Search for the cell housing the specified text and yield its (X, Y) center coordinate. 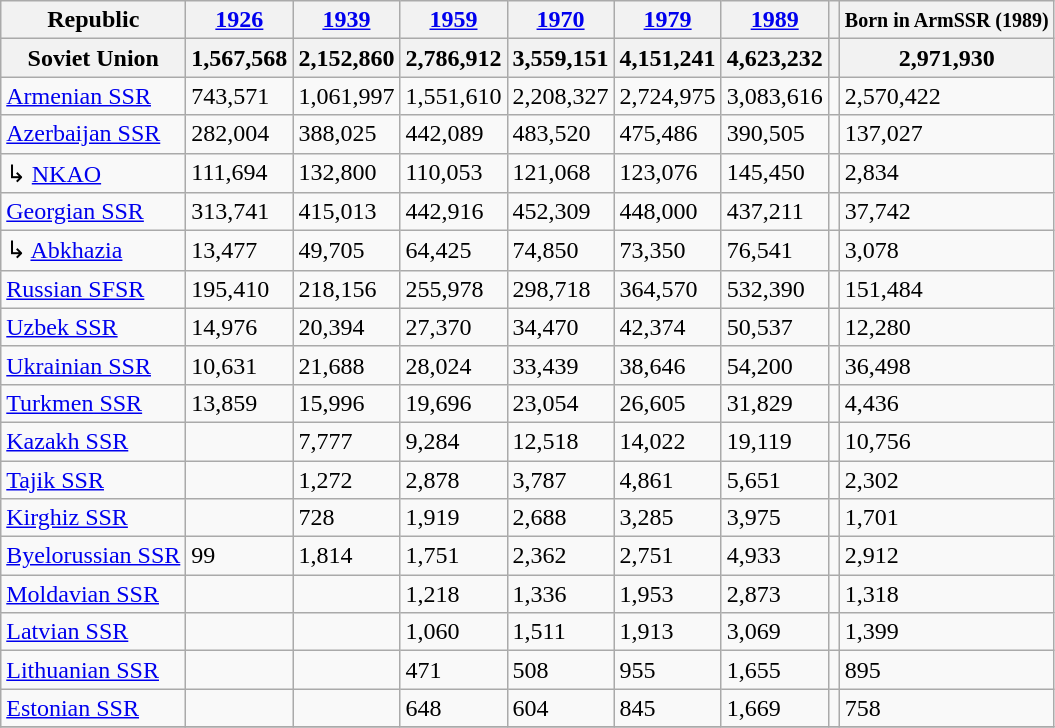
14,976 (240, 327)
298,718 (560, 289)
15,996 (346, 403)
442,916 (454, 212)
Latvian SSR (94, 632)
Estonian SSR (94, 708)
364,570 (668, 289)
3,083,616 (774, 96)
2,786,912 (454, 58)
2,971,930 (946, 58)
2,570,422 (946, 96)
2,834 (946, 173)
Uzbek SSR (94, 327)
2,152,860 (346, 58)
4,623,232 (774, 58)
2,912 (946, 556)
1,336 (560, 594)
1,218 (454, 594)
50,537 (774, 327)
1926 (240, 20)
415,013 (346, 212)
5,651 (774, 479)
390,505 (774, 134)
452,309 (560, 212)
1,061,997 (346, 96)
3,975 (774, 518)
532,390 (774, 289)
74,850 (560, 251)
1,399 (946, 632)
Republic (94, 20)
2,873 (774, 594)
2,751 (668, 556)
7,777 (346, 441)
Armenian SSR (94, 96)
9,284 (454, 441)
3,559,151 (560, 58)
743,571 (240, 96)
Lithuanian SSR (94, 670)
Tajik SSR (94, 479)
13,477 (240, 251)
1,669 (774, 708)
313,741 (240, 212)
437,211 (774, 212)
37,742 (946, 212)
3,285 (668, 518)
27,370 (454, 327)
19,119 (774, 441)
2,208,327 (560, 96)
12,518 (560, 441)
42,374 (668, 327)
758 (946, 708)
31,829 (774, 403)
1989 (774, 20)
Born in ArmSSR (1989) (946, 20)
3,078 (946, 251)
26,605 (668, 403)
64,425 (454, 251)
Azerbaijan SSR (94, 134)
3,069 (774, 632)
2,724,975 (668, 96)
121,068 (560, 173)
2,362 (560, 556)
49,705 (346, 251)
1970 (560, 20)
Kazakh SSR (94, 441)
10,631 (240, 365)
10,756 (946, 441)
12,280 (946, 327)
1979 (668, 20)
483,520 (560, 134)
1,655 (774, 670)
282,004 (240, 134)
145,450 (774, 173)
1,953 (668, 594)
1,814 (346, 556)
4,933 (774, 556)
218,156 (346, 289)
845 (668, 708)
895 (946, 670)
4,151,241 (668, 58)
471 (454, 670)
1939 (346, 20)
28,024 (454, 365)
1,701 (946, 518)
255,978 (454, 289)
1,272 (346, 479)
137,027 (946, 134)
648 (454, 708)
1,511 (560, 632)
Byelorussian SSR (94, 556)
1,318 (946, 594)
14,022 (668, 441)
76,541 (774, 251)
123,076 (668, 173)
1,913 (668, 632)
34,470 (560, 327)
33,439 (560, 365)
448,000 (668, 212)
19,696 (454, 403)
Moldavian SSR (94, 594)
195,410 (240, 289)
604 (560, 708)
1959 (454, 20)
508 (560, 670)
36,498 (946, 365)
20,394 (346, 327)
54,200 (774, 365)
13,859 (240, 403)
Ukrainian SSR (94, 365)
132,800 (346, 173)
23,054 (560, 403)
4,861 (668, 479)
442,089 (454, 134)
1,551,610 (454, 96)
110,053 (454, 173)
↳ NKAO (94, 173)
728 (346, 518)
73,350 (668, 251)
Kirghiz SSR (94, 518)
↳ Abkhazia (94, 251)
111,694 (240, 173)
2,878 (454, 479)
99 (240, 556)
1,919 (454, 518)
1,060 (454, 632)
Georgian SSR (94, 212)
151,484 (946, 289)
2,688 (560, 518)
Russian SFSR (94, 289)
1,567,568 (240, 58)
Turkmen SSR (94, 403)
2,302 (946, 479)
475,486 (668, 134)
38,646 (668, 365)
3,787 (560, 479)
21,688 (346, 365)
Soviet Union (94, 58)
1,751 (454, 556)
955 (668, 670)
4,436 (946, 403)
388,025 (346, 134)
